From the cell containing the given text, extract its center point as [X, Y] coordinate. 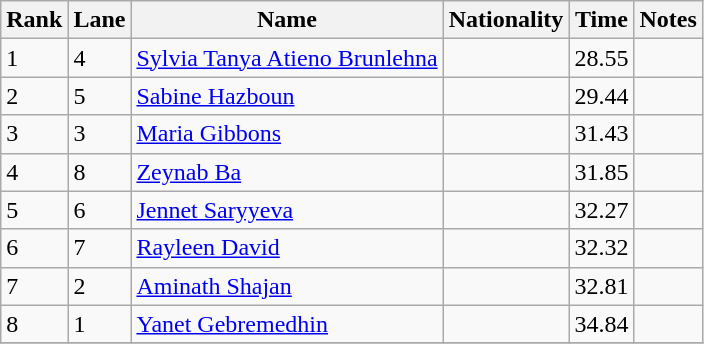
Nationality [506, 20]
Maria Gibbons [287, 134]
32.27 [602, 210]
Notes [668, 20]
Aminath Shajan [287, 286]
Time [602, 20]
Zeynab Ba [287, 172]
Yanet Gebremedhin [287, 324]
Jennet Saryyeva [287, 210]
34.84 [602, 324]
Rank [34, 20]
32.32 [602, 248]
32.81 [602, 286]
31.43 [602, 134]
28.55 [602, 58]
Name [287, 20]
Lane [100, 20]
31.85 [602, 172]
Sabine Hazboun [287, 96]
Rayleen David [287, 248]
Sylvia Tanya Atieno Brunlehna [287, 58]
29.44 [602, 96]
